Identify which cell holds the provided text, then report its (X, Y) central coordinate. 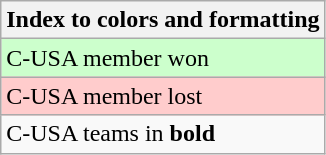
Index to colors and formatting (163, 20)
C-USA member won (163, 58)
C-USA member lost (163, 96)
C-USA teams in bold (163, 134)
